From the cell containing the given text, extract its center point as (X, Y) coordinate. 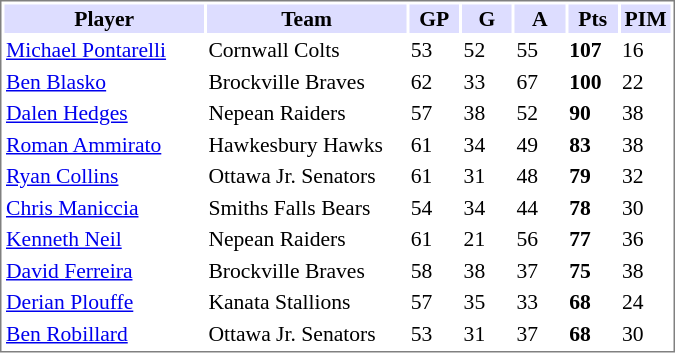
24 (646, 302)
Ben Robillard (104, 334)
G (487, 18)
54 (434, 208)
PIM (646, 18)
Dalen Hedges (104, 113)
44 (540, 208)
90 (593, 113)
Pts (593, 18)
83 (593, 144)
79 (593, 176)
A (540, 18)
56 (540, 239)
Kenneth Neil (104, 239)
48 (540, 176)
16 (646, 50)
100 (593, 82)
107 (593, 50)
58 (434, 270)
Michael Pontarelli (104, 50)
Ben Blasko (104, 82)
Kanata Stallions (306, 302)
78 (593, 208)
Ryan Collins (104, 176)
Roman Ammirato (104, 144)
Cornwall Colts (306, 50)
77 (593, 239)
32 (646, 176)
Team (306, 18)
55 (540, 50)
Chris Maniccia (104, 208)
GP (434, 18)
67 (540, 82)
62 (434, 82)
Player (104, 18)
Derian Plouffe (104, 302)
22 (646, 82)
Hawkesbury Hawks (306, 144)
21 (487, 239)
36 (646, 239)
David Ferreira (104, 270)
35 (487, 302)
49 (540, 144)
Smiths Falls Bears (306, 208)
75 (593, 270)
